Identify which cell holds the provided text, then report its [X, Y] central coordinate. 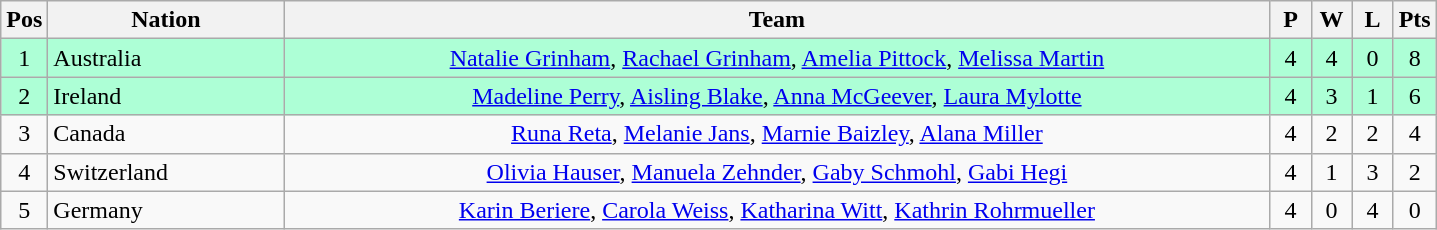
Switzerland [166, 172]
Pts [1414, 20]
Australia [166, 58]
6 [1414, 96]
L [1372, 20]
8 [1414, 58]
Ireland [166, 96]
P [1290, 20]
Madeline Perry, Aisling Blake, Anna McGeever, Laura Mylotte [777, 96]
W [1332, 20]
Nation [166, 20]
Olivia Hauser, Manuela Zehnder, Gaby Schmohl, Gabi Hegi [777, 172]
Germany [166, 210]
5 [24, 210]
Team [777, 20]
Runa Reta, Melanie Jans, Marnie Baizley, Alana Miller [777, 134]
Karin Beriere, Carola Weiss, Katharina Witt, Kathrin Rohrmueller [777, 210]
Canada [166, 134]
Pos [24, 20]
Natalie Grinham, Rachael Grinham, Amelia Pittock, Melissa Martin [777, 58]
